Scan for the cell matching the given text and deliver its [X, Y] coordinate at center. 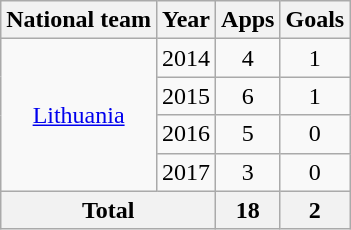
Lithuania [79, 115]
Goals [315, 20]
Year [186, 20]
2017 [186, 172]
Total [108, 210]
Apps [248, 20]
4 [248, 58]
3 [248, 172]
6 [248, 96]
National team [79, 20]
18 [248, 210]
2016 [186, 134]
2014 [186, 58]
2 [315, 210]
5 [248, 134]
2015 [186, 96]
